Identify which cell holds the provided text, then report its [x, y] central coordinate. 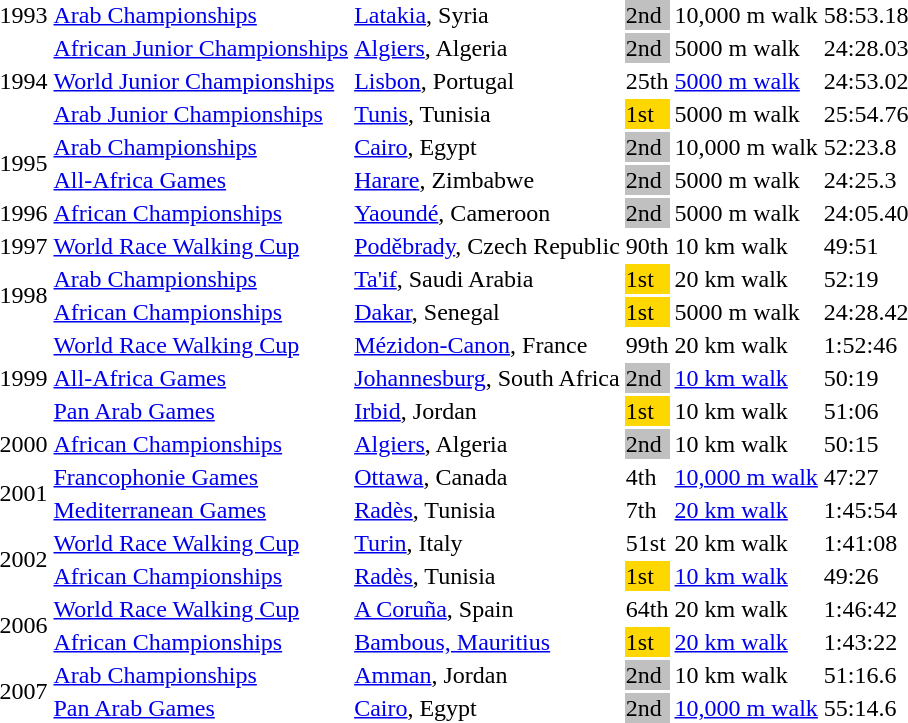
Turin, Italy [488, 543]
25th [647, 81]
Latakia, Syria [488, 15]
A Coruña, Spain [488, 609]
World Junior Championships [201, 81]
90th [647, 246]
Lisbon, Portugal [488, 81]
Bambous, Mauritius [488, 642]
Johannesburg, South Africa [488, 378]
Irbid, Jordan [488, 411]
Mediterranean Games [201, 510]
Ta'if, Saudi Arabia [488, 279]
51st [647, 543]
Arab Junior Championships [201, 114]
Amman, Jordan [488, 675]
Yaoundé, Cameroon [488, 213]
Poděbrady, Czech Republic [488, 246]
99th [647, 345]
Mézidon-Canon, France [488, 345]
64th [647, 609]
Ottawa, Canada [488, 477]
4th [647, 477]
7th [647, 510]
Harare, Zimbabwe [488, 180]
Tunis, Tunisia [488, 114]
Dakar, Senegal [488, 312]
Francophonie Games [201, 477]
African Junior Championships [201, 48]
